Extract the (x, y) coordinate from the center of the cell holding the provided text.  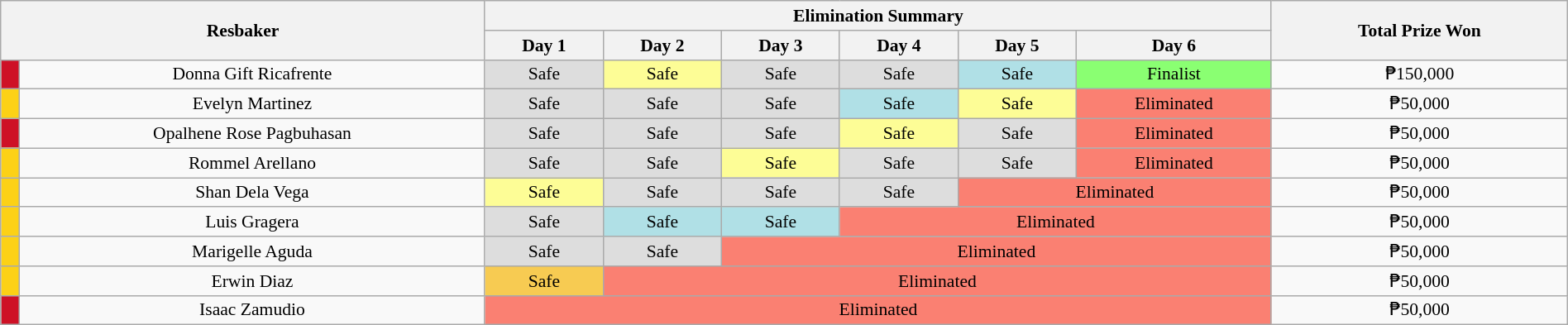
Finalist (1174, 74)
Elimination Summary (878, 16)
Day 2 (662, 45)
Isaac Zamudio (253, 310)
Shan Dela Vega (253, 193)
Day 1 (544, 45)
Resbaker (243, 30)
Evelyn Martinez (253, 104)
₱150,000 (1419, 74)
Rommel Arellano (253, 163)
Total Prize Won (1419, 30)
Luis Gragera (253, 222)
Day 3 (781, 45)
Opalhene Rose Pagbuhasan (253, 134)
Day 4 (898, 45)
Donna Gift Ricafrente (253, 74)
Erwin Diaz (253, 281)
Day 6 (1174, 45)
Marigelle Aguda (253, 251)
Day 5 (1017, 45)
